Scan for the cell matching the given text and deliver its [X, Y] coordinate at center. 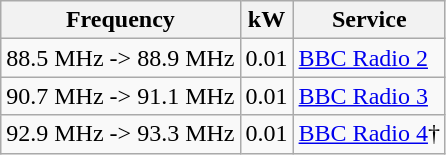
BBC Radio 2 [369, 58]
BBC Radio 3 [369, 96]
Frequency [120, 20]
90.7 MHz -> 91.1 MHz [120, 96]
BBC Radio 4† [369, 134]
88.5 MHz -> 88.9 MHz [120, 58]
kW [266, 20]
92.9 MHz -> 93.3 MHz [120, 134]
Service [369, 20]
